Find where the given text appears and provide that cell's center as [x, y] coordinate. 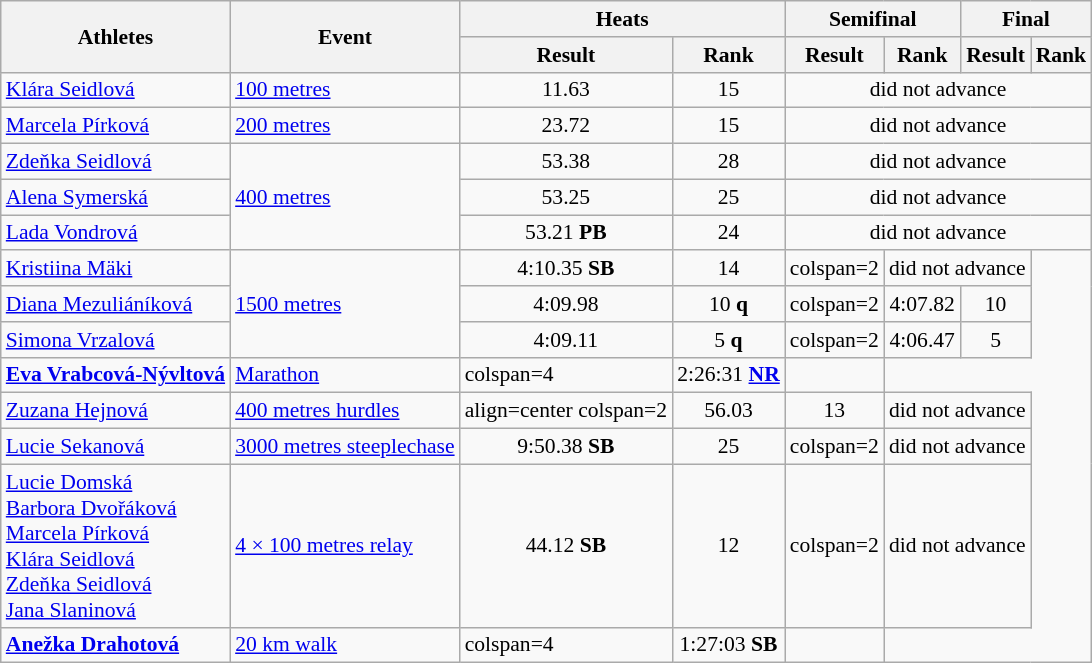
10 q [728, 304]
Eva Vrabcová-Nývltová [116, 375]
4:09.11 [566, 340]
Marcela Pírková [116, 126]
3000 metres steeplechase [345, 447]
Heats [622, 19]
14 [728, 269]
53.21 PB [566, 233]
9:50.38 SB [566, 447]
24 [728, 233]
Simona Vrzalová [116, 340]
4:07.82 [922, 304]
11.63 [566, 90]
5 q [728, 340]
53.38 [566, 162]
Zdeňka Seidlová [116, 162]
Marathon [345, 375]
44.12 SB [566, 546]
20 km walk [345, 645]
2:26:31 NR [728, 375]
4 × 100 metres relay [345, 546]
4:06.47 [922, 340]
Klára Seidlová [116, 90]
53.25 [566, 197]
Diana Mezuliáníková [116, 304]
100 metres [345, 90]
10 [996, 304]
Lucie Sekanová [116, 447]
Lada Vondrová [116, 233]
5 [996, 340]
4:10.35 SB [566, 269]
56.03 [728, 411]
4:09.98 [566, 304]
Athletes [116, 36]
Final [1026, 19]
align=center colspan=2 [566, 411]
Lucie DomskáBarbora DvořákováMarcela PírkováKlára SeidlováZdeňka SeidlováJana Slaninová [116, 546]
Alena Symerská [116, 197]
1500 metres [345, 304]
Anežka Drahotová [116, 645]
28 [728, 162]
400 metres [345, 198]
23.72 [566, 126]
Zuzana Hejnová [116, 411]
Kristiina Mäki [116, 269]
13 [834, 411]
400 metres hurdles [345, 411]
200 metres [345, 126]
1:27:03 SB [728, 645]
Semifinal [873, 19]
12 [728, 546]
Event [345, 36]
